From the cell containing the given text, extract its center point as (x, y) coordinate. 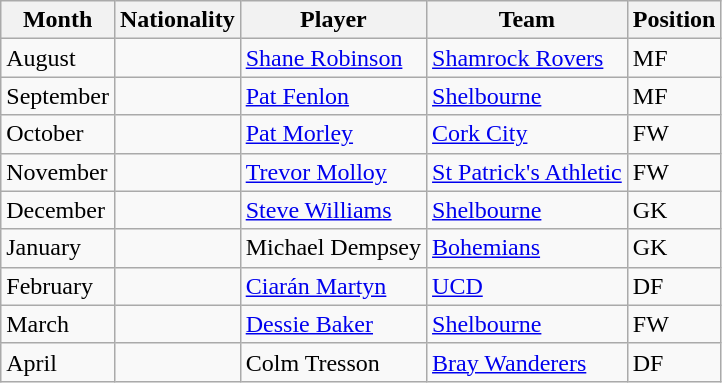
Shamrock Rovers (528, 58)
October (58, 134)
April (58, 362)
March (58, 324)
Dessie Baker (333, 324)
Bray Wanderers (528, 362)
Bohemians (528, 248)
Trevor Molloy (333, 172)
Player (333, 20)
Position (674, 20)
Cork City (528, 134)
Colm Tresson (333, 362)
Ciarán Martyn (333, 286)
November (58, 172)
UCD (528, 286)
Michael Dempsey (333, 248)
Nationality (177, 20)
December (58, 210)
Pat Morley (333, 134)
Team (528, 20)
Pat Fenlon (333, 96)
January (58, 248)
August (58, 58)
Shane Robinson (333, 58)
Steve Williams (333, 210)
Month (58, 20)
St Patrick's Athletic (528, 172)
September (58, 96)
February (58, 286)
